Return [x, y] of the center of cell containing provided text 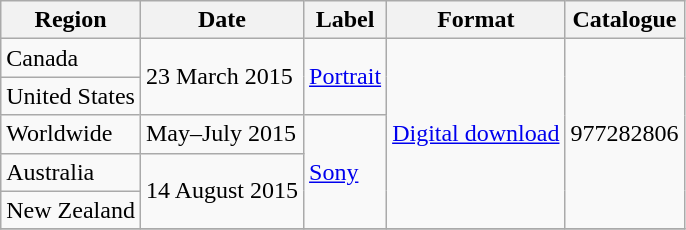
Digital download [476, 134]
May–July 2015 [222, 134]
New Zealand [71, 210]
Canada [71, 58]
Date [222, 20]
Portrait [346, 77]
Label [346, 20]
Format [476, 20]
977282806 [624, 134]
14 August 2015 [222, 191]
Worldwide [71, 134]
23 March 2015 [222, 77]
Region [71, 20]
Australia [71, 172]
Sony [346, 172]
United States [71, 96]
Catalogue [624, 20]
